Detect which cell encompasses the target text, then output its [x, y] center coordinate. 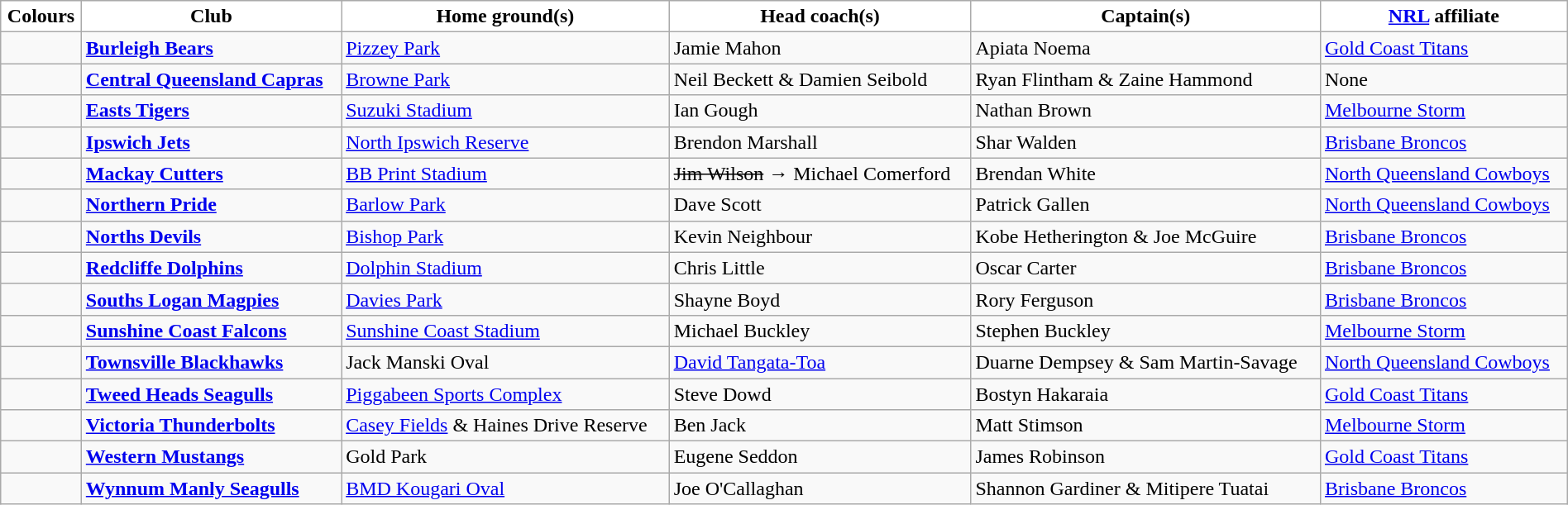
Mackay Cutters [211, 174]
Browne Park [506, 79]
Neil Beckett & Damien Seibold [820, 79]
Dolphin Stadium [506, 268]
Sunshine Coast Stadium [506, 331]
Pizzey Park [506, 48]
Norths Devils [211, 236]
Shayne Boyd [820, 299]
Victoria Thunderbolts [211, 426]
Ryan Flintham & Zaine Hammond [1146, 79]
Easts Tigers [211, 111]
Ipswich Jets [211, 142]
Casey Fields & Haines Drive Reserve [506, 426]
Jack Manski Oval [506, 362]
Davies Park [506, 299]
Sunshine Coast Falcons [211, 331]
Stephen Buckley [1146, 331]
Kevin Neighbour [820, 236]
Steve Dowd [820, 394]
Dave Scott [820, 205]
Shar Walden [1146, 142]
Home ground(s) [506, 17]
Colours [41, 17]
Club [211, 17]
BMD Kougari Oval [506, 488]
Brendan White [1146, 174]
Bostyn Hakaraia [1146, 394]
Oscar Carter [1146, 268]
James Robinson [1146, 457]
Tweed Heads Seagulls [211, 394]
Burleigh Bears [211, 48]
Bishop Park [506, 236]
Townsville Blackhawks [211, 362]
Duarne Dempsey & Sam Martin-Savage [1146, 362]
Captain(s) [1146, 17]
Souths Logan Magpies [211, 299]
Brendon Marshall [820, 142]
David Tangata-Toa [820, 362]
Jamie Mahon [820, 48]
Matt Stimson [1146, 426]
North Ipswich Reserve [506, 142]
Northern Pride [211, 205]
Redcliffe Dolphins [211, 268]
Western Mustangs [211, 457]
Michael Buckley [820, 331]
Barlow Park [506, 205]
Ben Jack [820, 426]
Shannon Gardiner & Mitipere Tuatai [1146, 488]
Kobe Hetherington & Joe McGuire [1146, 236]
Rory Ferguson [1146, 299]
NRL affiliate [1444, 17]
Apiata Noema [1146, 48]
BB Print Stadium [506, 174]
Eugene Seddon [820, 457]
Central Queensland Capras [211, 79]
Chris Little [820, 268]
Joe O'Callaghan [820, 488]
Head coach(s) [820, 17]
Jim Wilson → Michael Comerford [820, 174]
Wynnum Manly Seagulls [211, 488]
None [1444, 79]
Nathan Brown [1146, 111]
Suzuki Stadium [506, 111]
Gold Park [506, 457]
Ian Gough [820, 111]
Piggabeen Sports Complex [506, 394]
Patrick Gallen [1146, 205]
